From the cell containing the given text, extract its center point as [X, Y] coordinate. 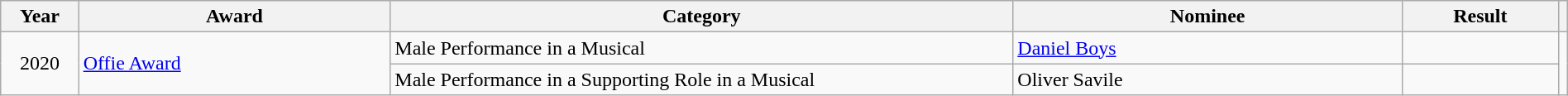
Nominee [1207, 17]
Male Performance in a Supporting Role in a Musical [701, 79]
Oliver Savile [1207, 79]
Offie Award [235, 64]
Daniel Boys [1207, 48]
Year [40, 17]
Result [1480, 17]
Award [235, 17]
2020 [40, 64]
Category [701, 17]
Male Performance in a Musical [701, 48]
